Detect which cell encompasses the target text, then output its [X, Y] center coordinate. 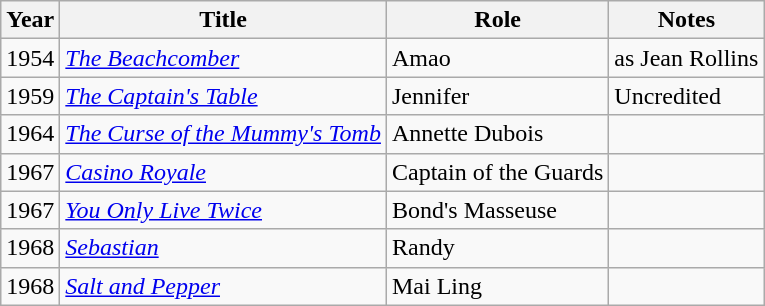
1959 [30, 96]
Mai Ling [497, 286]
The Captain's Table [224, 96]
Role [497, 20]
Sebastian [224, 248]
1954 [30, 58]
as Jean Rollins [686, 58]
Uncredited [686, 96]
Captain of the Guards [497, 172]
1964 [30, 134]
Jennifer [497, 96]
Annette Dubois [497, 134]
Casino Royale [224, 172]
Salt and Pepper [224, 286]
Notes [686, 20]
Title [224, 20]
Year [30, 20]
You Only Live Twice [224, 210]
Randy [497, 248]
The Curse of the Mummy's Tomb [224, 134]
Bond's Masseuse [497, 210]
Amao [497, 58]
The Beachcomber [224, 58]
